Scan for the cell matching the given text and deliver its [x, y] coordinate at center. 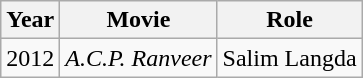
A.C.P. Ranveer [138, 58]
2012 [30, 58]
Salim Langda [290, 58]
Movie [138, 20]
Role [290, 20]
Year [30, 20]
